Return the (X, Y) coordinate for the center point of the cell that contains the specified text.  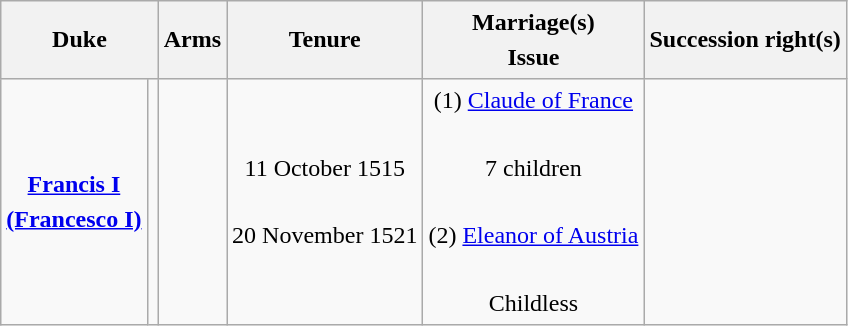
11 October 151520 November 1521 (325, 202)
Francis I(Francesco I) (74, 202)
(1) Claude of France7 children(2) Eleanor of AustriaChildless (534, 202)
Duke (80, 40)
Marriage(s)Issue (534, 40)
Arms (192, 40)
Succession right(s) (745, 40)
Tenure (325, 40)
